Detect which cell encompasses the target text, then output its [x, y] center coordinate. 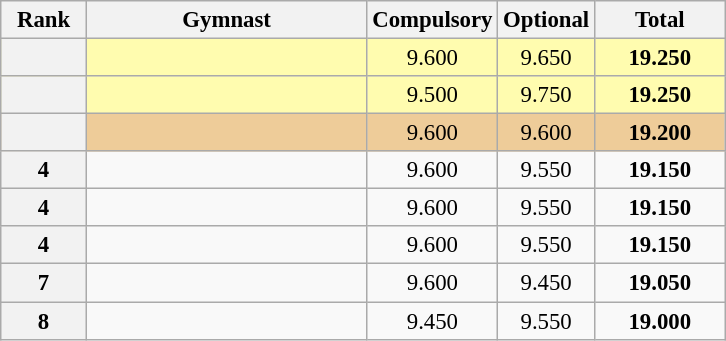
9.750 [546, 95]
9.500 [432, 95]
19.000 [660, 321]
8 [44, 321]
Gymnast [226, 20]
19.200 [660, 133]
9.650 [546, 58]
7 [44, 283]
Rank [44, 20]
Compulsory [432, 20]
Optional [546, 20]
19.050 [660, 283]
Total [660, 20]
